Search for the cell housing the specified text and yield its [X, Y] center coordinate. 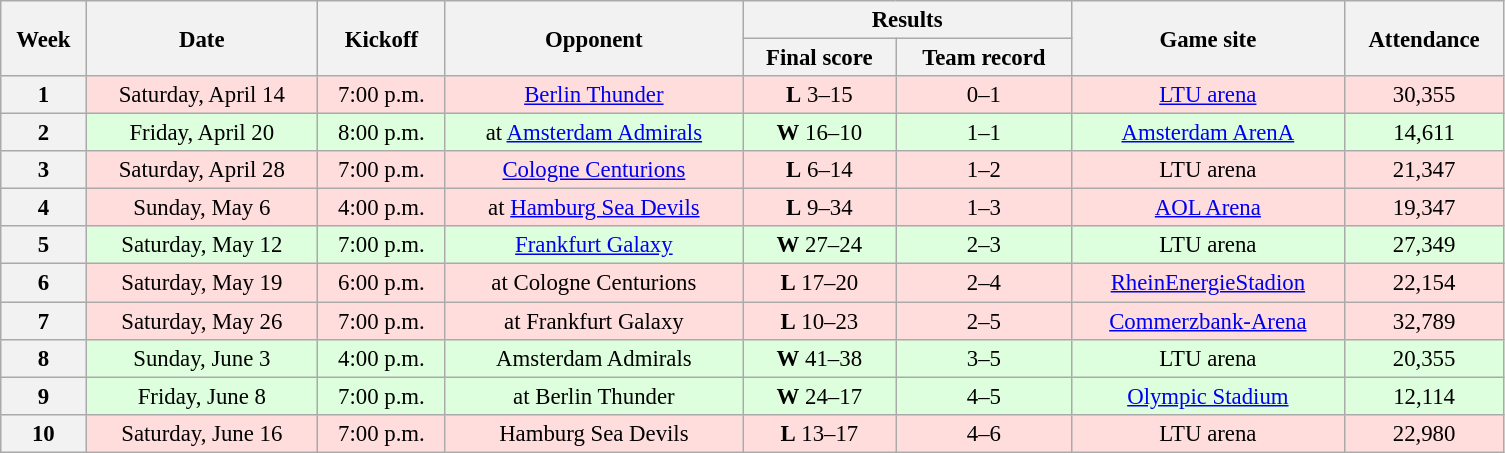
6 [44, 283]
2 [44, 133]
4 [44, 208]
22,980 [1424, 433]
L 6–14 [820, 170]
Frankfurt Galaxy [594, 245]
at Hamburg Sea Devils [594, 208]
L 9–34 [820, 208]
Saturday, May 19 [202, 283]
at Amsterdam Admirals [594, 133]
Friday, June 8 [202, 396]
Amsterdam ArenA [1208, 133]
7 [44, 321]
Opponent [594, 38]
2–5 [984, 321]
Team record [984, 58]
Olympic Stadium [1208, 396]
14,611 [1424, 133]
Saturday, May 26 [202, 321]
W 16–10 [820, 133]
21,347 [1424, 170]
Cologne Centurions [594, 170]
Saturday, May 12 [202, 245]
Friday, April 20 [202, 133]
L 13–17 [820, 433]
3 [44, 170]
W 27–24 [820, 245]
at Berlin Thunder [594, 396]
Saturday, June 16 [202, 433]
Hamburg Sea Devils [594, 433]
Game site [1208, 38]
22,154 [1424, 283]
at Cologne Centurions [594, 283]
1–2 [984, 170]
9 [44, 396]
Kickoff [382, 38]
6:00 p.m. [382, 283]
W 24–17 [820, 396]
L 10–23 [820, 321]
Results [908, 20]
30,355 [1424, 95]
Amsterdam Admirals [594, 358]
2–4 [984, 283]
8:00 p.m. [382, 133]
Final score [820, 58]
AOL Arena [1208, 208]
L 17–20 [820, 283]
Saturday, April 28 [202, 170]
5 [44, 245]
Sunday, May 6 [202, 208]
Berlin Thunder [594, 95]
Sunday, June 3 [202, 358]
Week [44, 38]
RheinEnergieStadion [1208, 283]
W 41–38 [820, 358]
27,349 [1424, 245]
Attendance [1424, 38]
10 [44, 433]
Saturday, April 14 [202, 95]
2–3 [984, 245]
19,347 [1424, 208]
L 3–15 [820, 95]
8 [44, 358]
1–1 [984, 133]
at Frankfurt Galaxy [594, 321]
3–5 [984, 358]
4–5 [984, 396]
32,789 [1424, 321]
Commerzbank-Arena [1208, 321]
12,114 [1424, 396]
Date [202, 38]
4–6 [984, 433]
0–1 [984, 95]
20,355 [1424, 358]
1 [44, 95]
1–3 [984, 208]
